Capture the cell that displays the provided text and extract its (x, y) central coordinate. 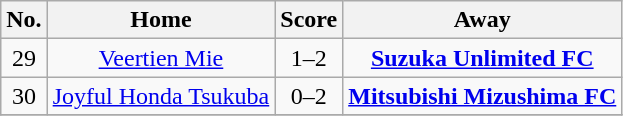
Mitsubishi Mizushima FC (482, 96)
30 (24, 96)
1–2 (309, 58)
0–2 (309, 96)
No. (24, 20)
Suzuka Unlimited FC (482, 58)
29 (24, 58)
Away (482, 20)
Score (309, 20)
Joyful Honda Tsukuba (161, 96)
Veertien Mie (161, 58)
Home (161, 20)
